Return the [X, Y] coordinate for the center point of the cell that contains the specified text.  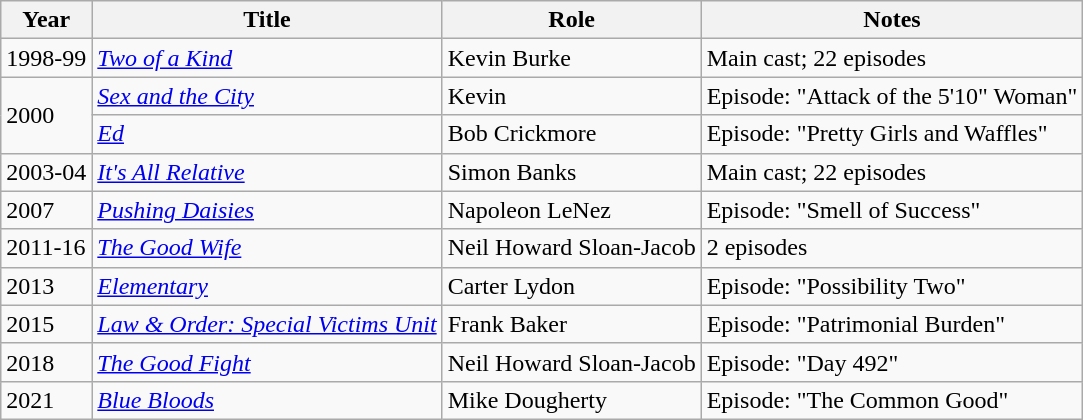
Episode: "Patrimonial Burden" [892, 324]
Napoleon LeNez [572, 210]
Kevin [572, 96]
Carter Lydon [572, 286]
2018 [46, 362]
Year [46, 20]
Pushing Daisies [267, 210]
The Good Fight [267, 362]
Simon Banks [572, 172]
2013 [46, 286]
Bob Crickmore [572, 134]
Sex and the City [267, 96]
Episode: "The Common Good" [892, 400]
Ed [267, 134]
Title [267, 20]
2000 [46, 115]
Mike Dougherty [572, 400]
Blue Bloods [267, 400]
1998-99 [46, 58]
2011-16 [46, 248]
2015 [46, 324]
Notes [892, 20]
Episode: "Possibility Two" [892, 286]
Episode: "Pretty Girls and Waffles" [892, 134]
2021 [46, 400]
Elementary [267, 286]
Law & Order: Special Victims Unit [267, 324]
It's All Relative [267, 172]
Episode: "Smell of Success" [892, 210]
Role [572, 20]
2 episodes [892, 248]
2003-04 [46, 172]
Episode: "Attack of the 5'10" Woman" [892, 96]
2007 [46, 210]
Two of a Kind [267, 58]
Episode: "Day 492" [892, 362]
Kevin Burke [572, 58]
The Good Wife [267, 248]
Frank Baker [572, 324]
